Scan for the cell matching the given text and deliver its [x, y] coordinate at center. 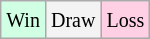
Draw [72, 20]
Loss [126, 20]
Win [24, 20]
